Output the [x, y] coordinate of the center of the cell containing the given text.  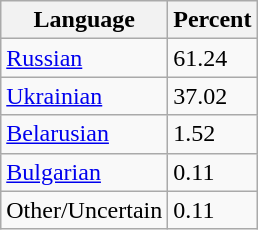
Russian [84, 58]
Other/Uncertain [84, 210]
Belarusian [84, 134]
61.24 [212, 58]
37.02 [212, 96]
Percent [212, 20]
1.52 [212, 134]
Language [84, 20]
Bulgarian [84, 172]
Ukrainian [84, 96]
